Extract the [x, y] coordinate from the center of the cell holding the provided text.  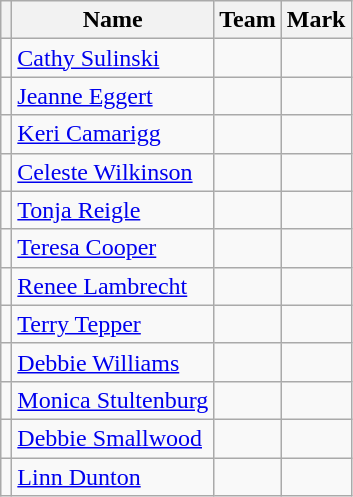
Renee Lambrecht [113, 286]
Teresa Cooper [113, 248]
Team [248, 20]
Linn Dunton [113, 477]
Celeste Wilkinson [113, 172]
Monica Stultenburg [113, 400]
Debbie Williams [113, 362]
Debbie Smallwood [113, 438]
Tonja Reigle [113, 210]
Cathy Sulinski [113, 58]
Jeanne Eggert [113, 96]
Mark [316, 20]
Keri Camarigg [113, 134]
Terry Tepper [113, 324]
Name [113, 20]
